From the cell containing the given text, extract its center point as (X, Y) coordinate. 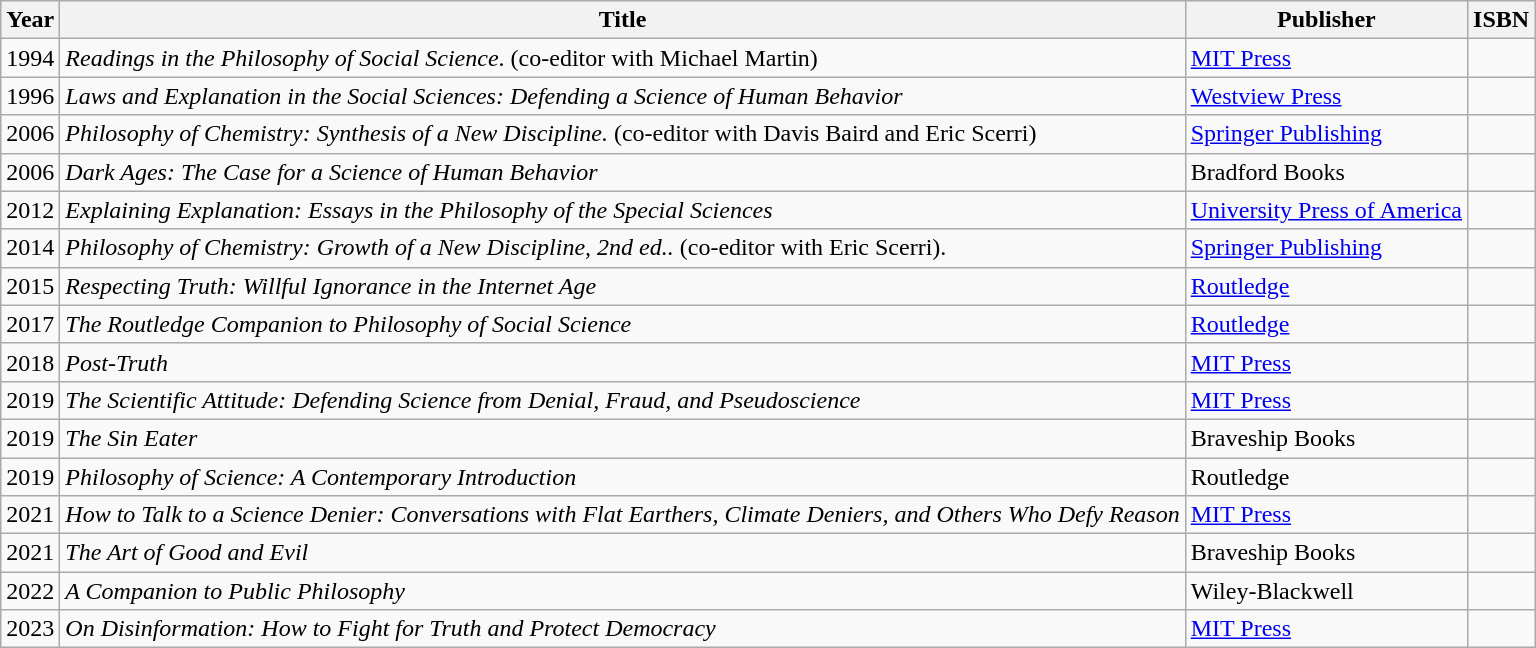
The Art of Good and Evil (622, 553)
Philosophy of Science: A Contemporary Introduction (622, 477)
1994 (30, 58)
Respecting Truth: Willful Ignorance in the Internet Age (622, 286)
2014 (30, 248)
2018 (30, 362)
Publisher (1326, 20)
Post-Truth (622, 362)
Explaining Explanation: Essays in the Philosophy of the Special Sciences (622, 210)
ISBN (1502, 20)
2015 (30, 286)
The Sin Eater (622, 438)
Westview Press (1326, 96)
On Disinformation: How to Fight for Truth and Protect Democracy (622, 629)
The Routledge Companion to Philosophy of Social Science (622, 324)
2017 (30, 324)
University Press of America (1326, 210)
Year (30, 20)
2022 (30, 591)
1996 (30, 96)
Dark Ages: The Case for a Science of Human Behavior (622, 172)
Readings in the Philosophy of Social Science. (co-editor with Michael Martin) (622, 58)
How to Talk to a Science Denier: Conversations with Flat Earthers, Climate Deniers, and Others Who Defy Reason (622, 515)
The Scientific Attitude: Defending Science from Denial, Fraud, and Pseudoscience (622, 400)
Philosophy of Chemistry: Growth of a New Discipline, 2nd ed.. (co-editor with Eric Scerri). (622, 248)
Laws and Explanation in the Social Sciences: Defending a Science of Human Behavior (622, 96)
Philosophy of Chemistry: Synthesis of a New Discipline. (co-editor with Davis Baird and Eric Scerri) (622, 134)
Title (622, 20)
Bradford Books (1326, 172)
2012 (30, 210)
Wiley-Blackwell (1326, 591)
A Companion to Public Philosophy (622, 591)
2023 (30, 629)
